Return the [X, Y] coordinate for the center point of the cell that contains the specified text.  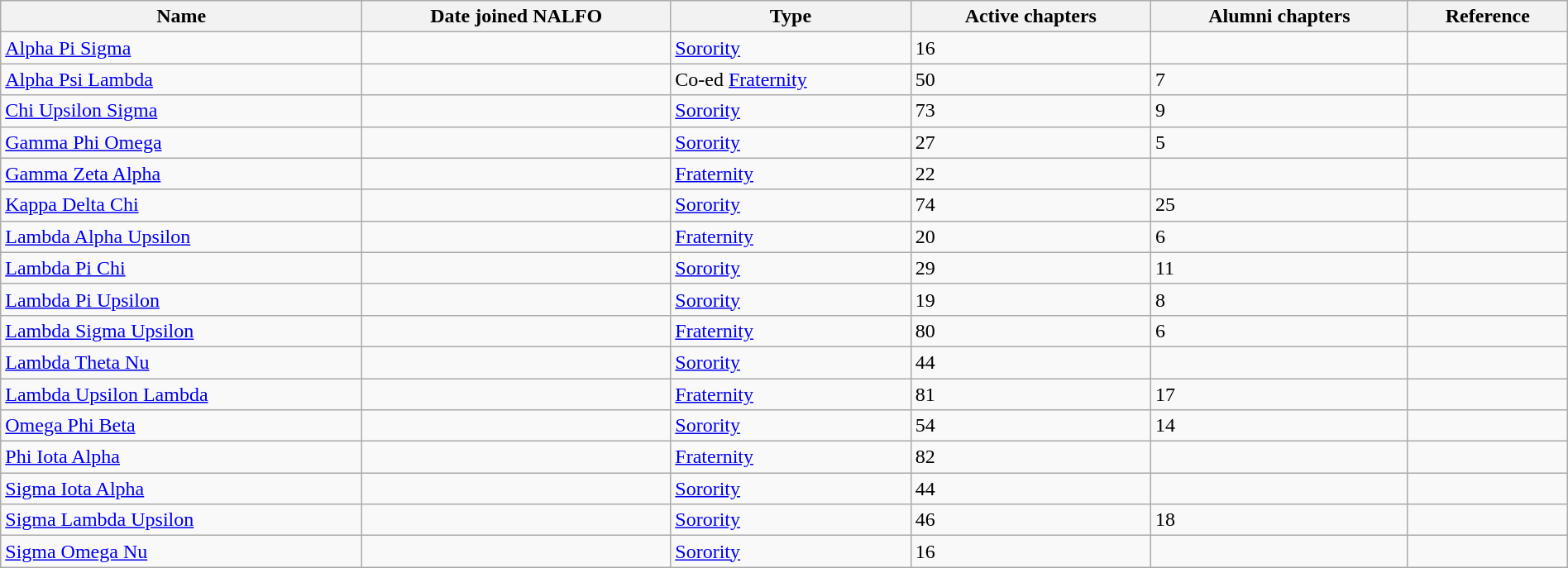
9 [1279, 111]
17 [1279, 394]
27 [1030, 142]
Alpha Pi Sigma [182, 48]
Alpha Psi Lambda [182, 79]
Lambda Pi Upsilon [182, 299]
46 [1030, 520]
7 [1279, 79]
22 [1030, 174]
82 [1030, 457]
73 [1030, 111]
Phi Iota Alpha [182, 457]
19 [1030, 299]
74 [1030, 205]
25 [1279, 205]
18 [1279, 520]
5 [1279, 142]
Name [182, 17]
Lambda Upsilon Lambda [182, 394]
Chi Upsilon Sigma [182, 111]
Gamma Phi Omega [182, 142]
Lambda Sigma Upsilon [182, 331]
Omega Phi Beta [182, 426]
54 [1030, 426]
Co-ed Fraternity [791, 79]
50 [1030, 79]
Type [791, 17]
20 [1030, 236]
Active chapters [1030, 17]
Reference [1487, 17]
Kappa Delta Chi [182, 205]
Lambda Pi Chi [182, 268]
Sigma Iota Alpha [182, 489]
Alumni chapters [1279, 17]
11 [1279, 268]
8 [1279, 299]
Sigma Omega Nu [182, 551]
29 [1030, 268]
Lambda Theta Nu [182, 362]
Lambda Alpha Upsilon [182, 236]
81 [1030, 394]
Date joined NALFO [516, 17]
14 [1279, 426]
Gamma Zeta Alpha [182, 174]
Sigma Lambda Upsilon [182, 520]
80 [1030, 331]
